Return [x, y] of the center of cell containing provided text 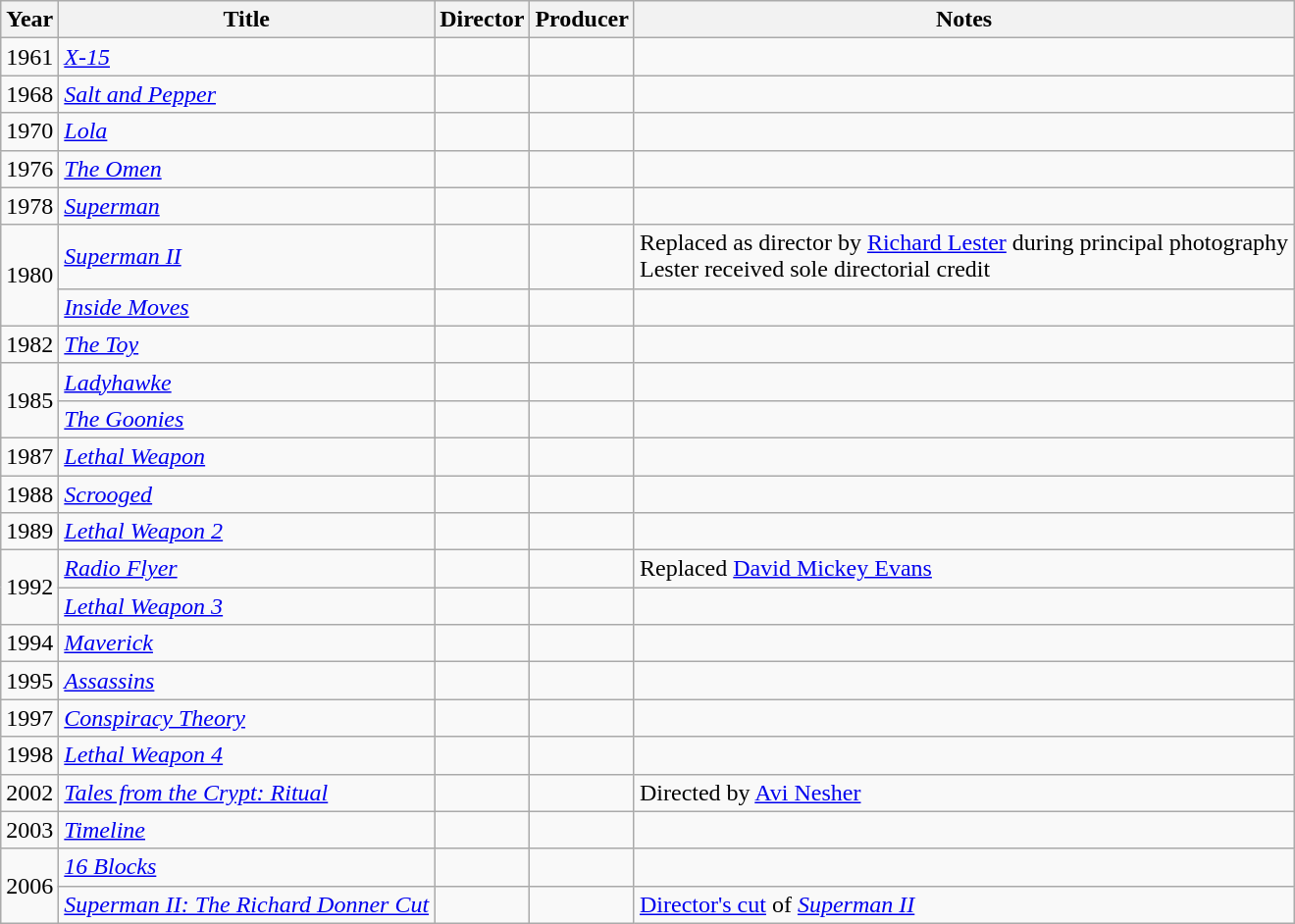
Conspiracy Theory [247, 718]
Director [483, 20]
Replaced as director by Richard Lester during principal photographyLester received sole directorial credit [963, 257]
X-15 [247, 57]
Superman II [247, 257]
Notes [963, 20]
Year [29, 20]
Lethal Weapon 2 [247, 532]
Lethal Weapon 3 [247, 606]
Assassins [247, 681]
Superman II: The Richard Donner Cut [247, 904]
1989 [29, 532]
Title [247, 20]
1992 [29, 588]
2002 [29, 793]
Director's cut of Superman II [963, 904]
1978 [29, 206]
Salt and Pepper [247, 94]
Ladyhawke [247, 382]
Tales from the Crypt: Ritual [247, 793]
1998 [29, 755]
Directed by Avi Nesher [963, 793]
Maverick [247, 643]
1968 [29, 94]
Lethal Weapon 4 [247, 755]
2003 [29, 830]
1980 [29, 275]
The Toy [247, 344]
1995 [29, 681]
1982 [29, 344]
Lethal Weapon [247, 456]
Producer [583, 20]
1961 [29, 57]
Superman [247, 206]
1997 [29, 718]
2006 [29, 886]
1988 [29, 493]
1976 [29, 169]
Inside Moves [247, 307]
1994 [29, 643]
Radio Flyer [247, 569]
The Omen [247, 169]
1985 [29, 400]
Lola [247, 131]
16 Blocks [247, 867]
Replaced David Mickey Evans [963, 569]
Timeline [247, 830]
The Goonies [247, 419]
Scrooged [247, 493]
1987 [29, 456]
1970 [29, 131]
